Provide the (x, y) coordinate of the cell's center where the given text is located.  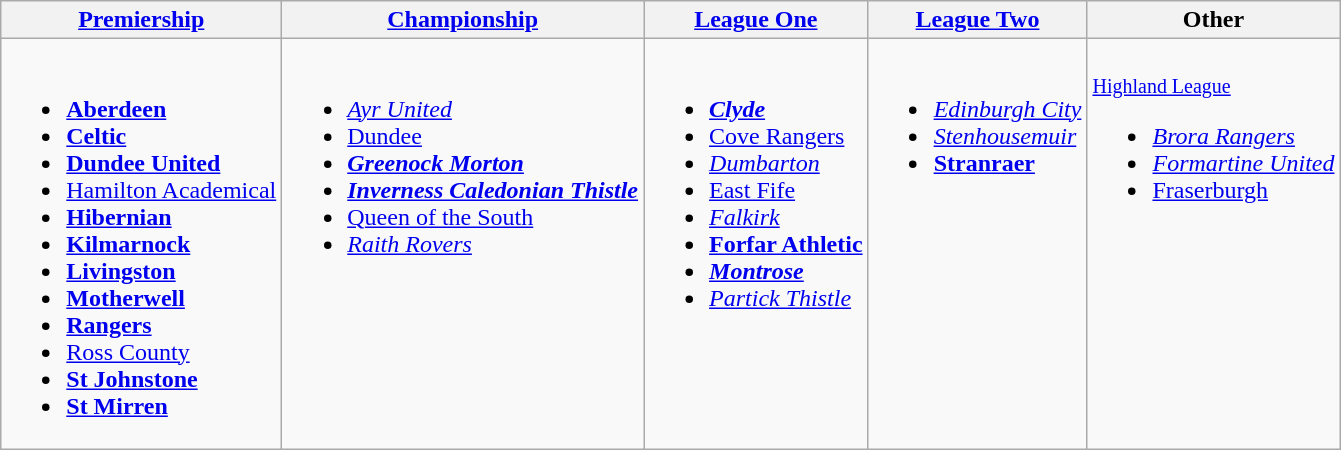
League Two (978, 20)
Premiership (142, 20)
Championship (463, 20)
Ayr UnitedDundeeGreenock MortonInverness Caledonian ThistleQueen of the SouthRaith Rovers (463, 244)
AberdeenCelticDundee UnitedHamilton AcademicalHibernianKilmarnockLivingstonMotherwellRangersRoss CountySt JohnstoneSt Mirren (142, 244)
Other (1214, 20)
Edinburgh CityStenhousemuirStranraer (978, 244)
League One (756, 20)
Highland LeagueBrora RangersFormartine UnitedFraserburgh (1214, 244)
ClydeCove RangersDumbartonEast FifeFalkirkForfar AthleticMontrosePartick Thistle (756, 244)
